Provide the (x, y) coordinate of the cell's center where the given text is located.  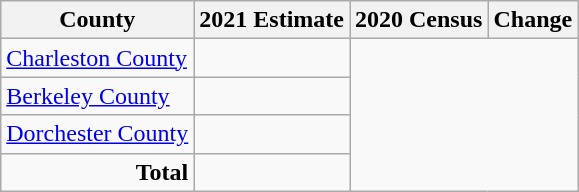
Berkeley County (98, 96)
2020 Census (419, 20)
2021 Estimate (272, 20)
County (98, 20)
Charleston County (98, 58)
Change (533, 20)
Total (98, 172)
Dorchester County (98, 134)
